Capture the cell that displays the provided text and extract its (X, Y) central coordinate. 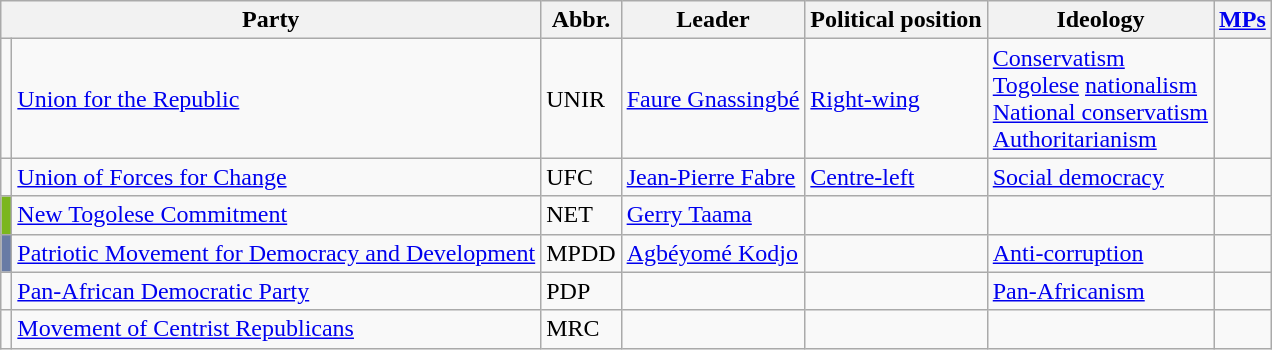
Pan-African Democratic Party (276, 291)
NET (581, 215)
PDP (581, 291)
Political position (896, 20)
Gerry Taama (713, 215)
Union of Forces for Change (276, 177)
Jean-Pierre Fabre (713, 177)
Union for the Republic (276, 98)
ConservatismTogolese nationalismNational conservatismAuthoritarianism (1100, 98)
Agbéyomé Kodjo (713, 253)
Patriotic Movement for Democracy and Development (276, 253)
Ideology (1100, 20)
Anti-corruption (1100, 253)
MPDD (581, 253)
UNIR (581, 98)
Right-wing (896, 98)
MRC (581, 329)
New Togolese Commitment (276, 215)
Party (271, 20)
MPs (1243, 20)
Faure Gnassingbé (713, 98)
Leader (713, 20)
Centre-left (896, 177)
Pan-Africanism (1100, 291)
Social democracy (1100, 177)
Abbr. (581, 20)
Movement of Centrist Republicans (276, 329)
UFC (581, 177)
